Return the [X, Y] coordinate for the center point of the cell that contains the specified text.  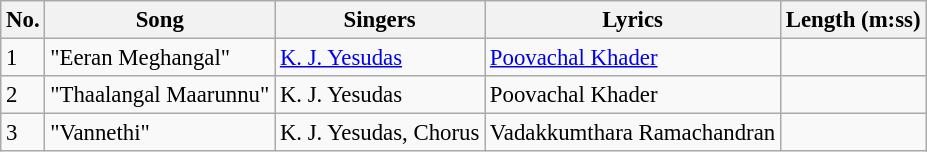
K. J. Yesudas, Chorus [380, 133]
"Vannethi" [160, 133]
"Thaalangal Maarunnu" [160, 95]
3 [23, 133]
1 [23, 58]
Length (m:ss) [852, 20]
"Eeran Meghangal" [160, 58]
2 [23, 95]
Singers [380, 20]
Song [160, 20]
No. [23, 20]
Lyrics [633, 20]
Vadakkumthara Ramachandran [633, 133]
